Detect which cell encompasses the target text, then output its [X, Y] center coordinate. 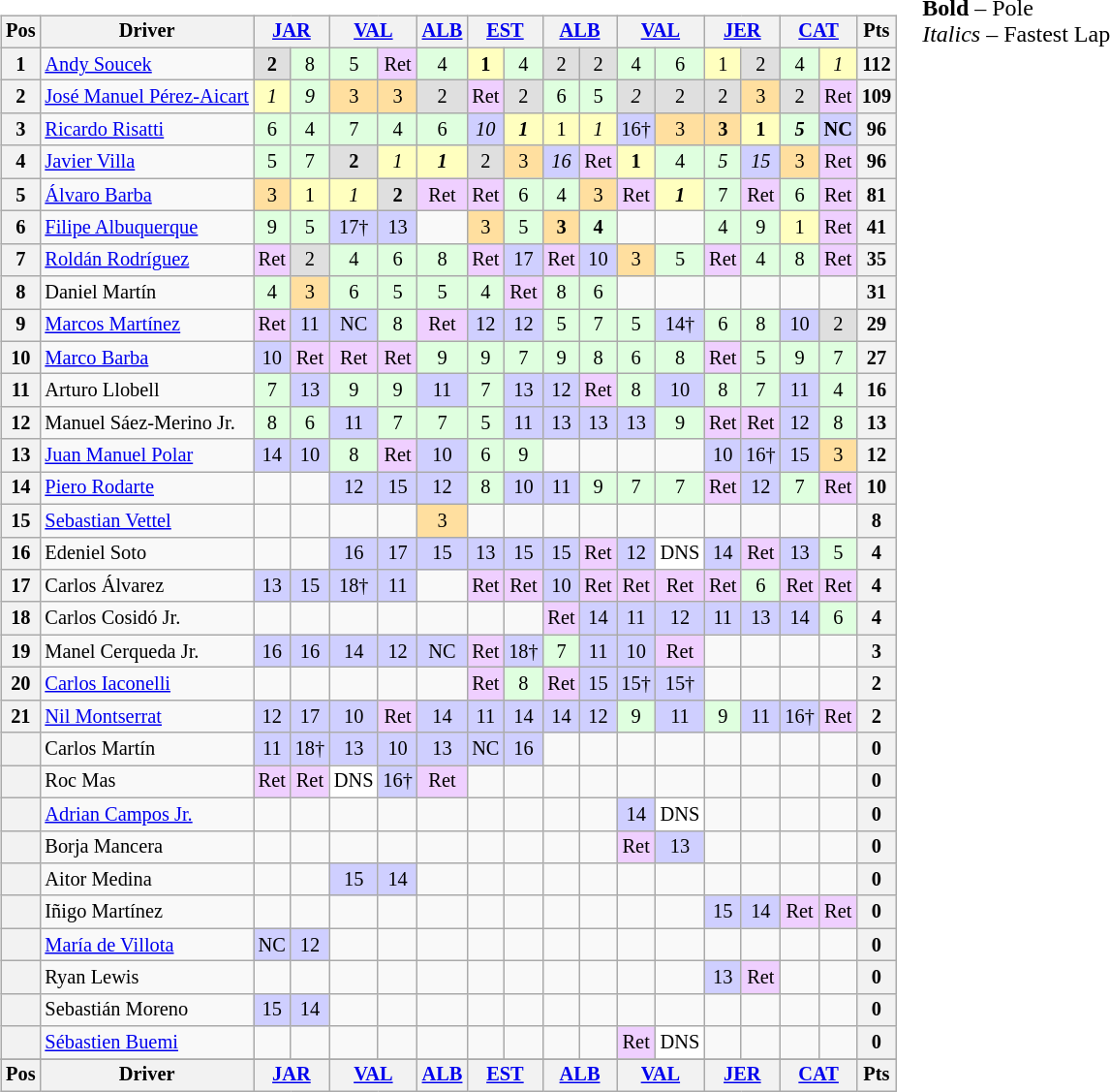
Ricardo Risatti [146, 130]
19 [20, 651]
Adrian Campos Jr. [146, 814]
Roc Mas [146, 782]
Manuel Sáez-Merino Jr. [146, 423]
109 [877, 97]
31 [877, 293]
35 [877, 260]
Carlos Cosidó Jr. [146, 618]
Sébastien Buemi [146, 1043]
Roldán Rodríguez [146, 260]
Marco Barba [146, 358]
Manel Cerqueda Jr. [146, 651]
Álvaro Barba [146, 195]
Ryan Lewis [146, 978]
Carlos Martín [146, 749]
Iñigo Martínez [146, 912]
Juan Manuel Polar [146, 455]
Carlos Iaconelli [146, 684]
Edeniel Soto [146, 553]
Javier Villa [146, 162]
20 [20, 684]
21 [20, 716]
José Manuel Pérez-Aicart [146, 97]
17† [354, 228]
Sebastian Vettel [146, 520]
María de Villota [146, 945]
Aitor Medina [146, 880]
112 [877, 64]
14† [680, 326]
Nil Montserrat [146, 716]
81 [877, 195]
Arturo Llobell [146, 390]
Marcos Martínez [146, 326]
Andy Soucek [146, 64]
Carlos Álvarez [146, 586]
Borja Mancera [146, 847]
Daniel Martín [146, 293]
27 [877, 358]
41 [877, 228]
Filipe Albuquerque [146, 228]
18 [20, 618]
Sebastián Moreno [146, 1010]
29 [877, 326]
Piero Rodarte [146, 488]
